Find where the given text appears and provide that cell's center as [x, y] coordinate. 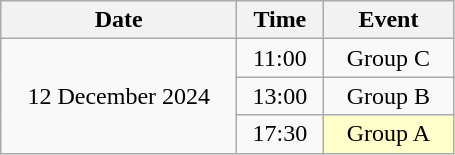
Event [388, 20]
Group C [388, 58]
Date [119, 20]
13:00 [280, 96]
12 December 2024 [119, 96]
Group B [388, 96]
Time [280, 20]
17:30 [280, 134]
11:00 [280, 58]
Group A [388, 134]
